Find where the given text appears and provide that cell's center as [X, Y] coordinate. 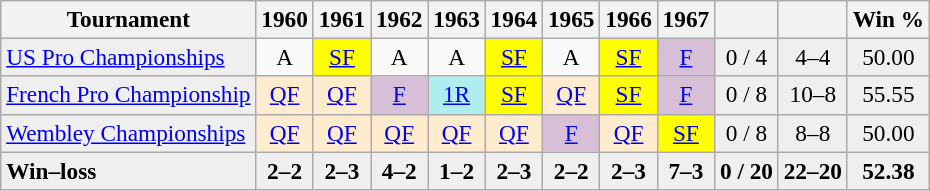
4–2 [400, 170]
1961 [342, 19]
1–2 [456, 170]
0 / 20 [747, 170]
Win–loss [128, 170]
55.55 [888, 95]
8–8 [812, 133]
1960 [284, 19]
1962 [400, 19]
4–4 [812, 57]
US Pro Championships [128, 57]
22–20 [812, 170]
1964 [514, 19]
Win % [888, 19]
0 / 4 [747, 57]
Tournament [128, 19]
1963 [456, 19]
Wembley Championships [128, 133]
1R [456, 95]
1965 [572, 19]
French Pro Championship [128, 95]
1967 [686, 19]
1966 [628, 19]
10–8 [812, 95]
7–3 [686, 170]
52.38 [888, 170]
